Output the (x, y) coordinate of the center of the cell containing the given text.  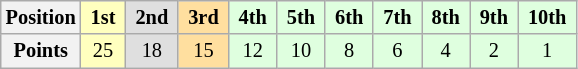
1st (104, 17)
9th (494, 17)
10 (301, 51)
6 (397, 51)
4th (253, 17)
12 (253, 51)
3rd (203, 17)
7th (397, 17)
2 (494, 51)
4 (446, 51)
8th (446, 17)
8 (349, 51)
2nd (152, 17)
6th (349, 17)
15 (203, 51)
5th (301, 17)
Position (41, 17)
10th (547, 17)
25 (104, 51)
18 (152, 51)
Points (41, 51)
1 (547, 51)
